Find where the given text appears and provide that cell's center as [x, y] coordinate. 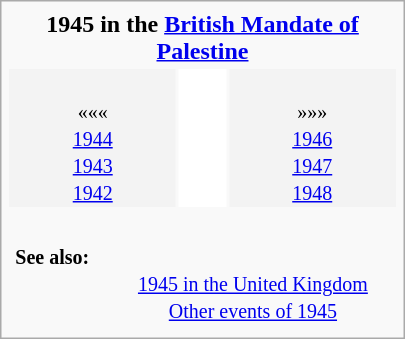
See also: 1945 in the United KingdomOther events of 1945 [202, 270]
1945 in the British Mandate of Palestine [202, 38]
«««194419431942 [92, 138]
»»»194619471948 [312, 138]
1945 in the United KingdomOther events of 1945 [254, 284]
See also: [60, 284]
